From the cell containing the given text, extract its center point as [X, Y] coordinate. 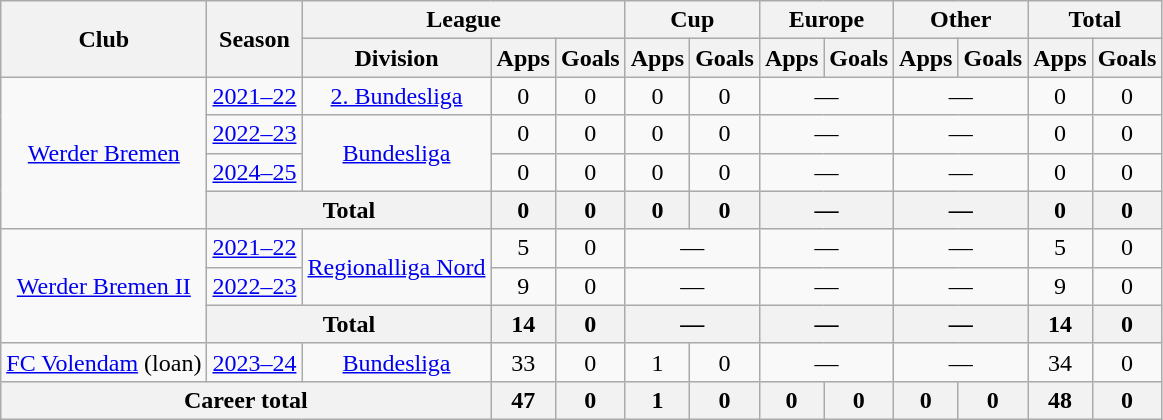
League [464, 20]
48 [1060, 400]
Cup [692, 20]
2. Bundesliga [396, 96]
2023–24 [254, 362]
34 [1060, 362]
47 [523, 400]
Other [961, 20]
Werder Bremen [104, 153]
Regionalliga Nord [396, 267]
Season [254, 39]
Club [104, 39]
Division [396, 58]
2024–25 [254, 172]
Career total [246, 400]
33 [523, 362]
Europe [826, 20]
FC Volendam (loan) [104, 362]
Werder Bremen II [104, 286]
